Return the (X, Y) coordinate for the center point of the cell that contains the specified text.  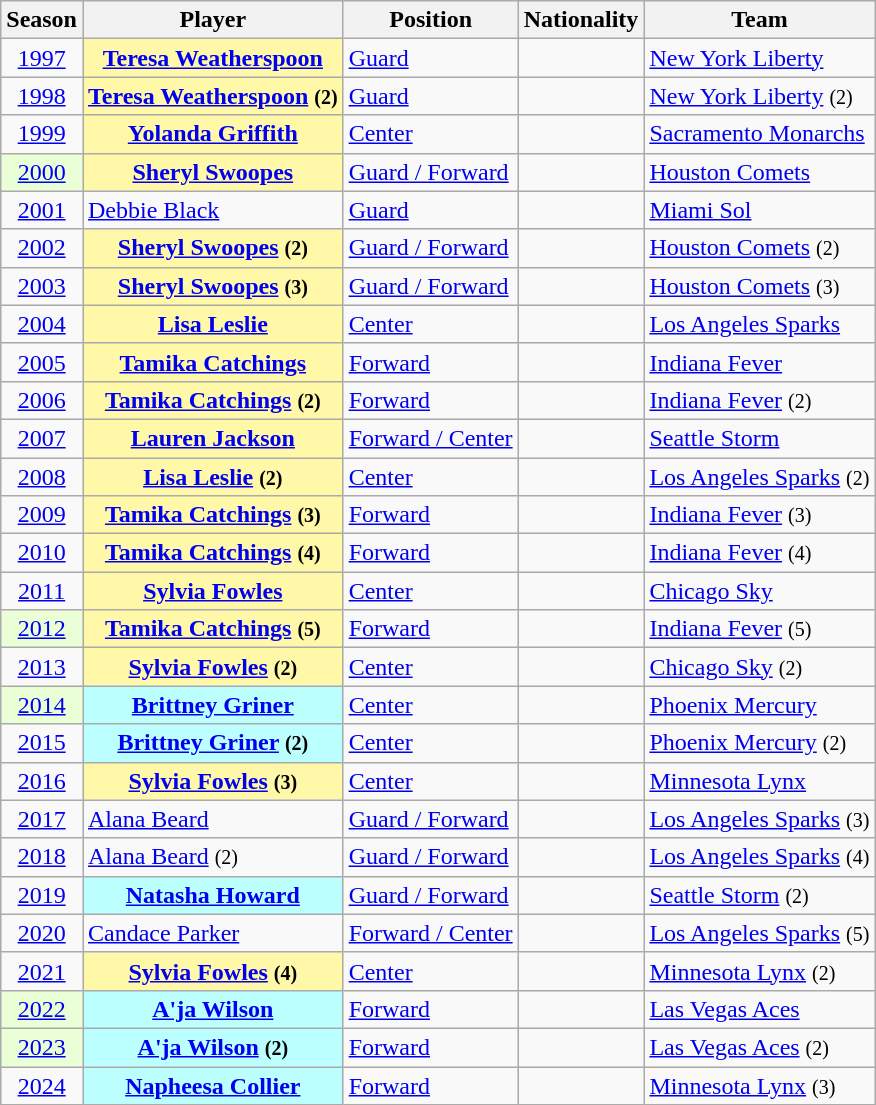
Los Angeles Sparks (760, 324)
Brittney Griner (2) (212, 743)
A'ja Wilson (2) (212, 1047)
New York Liberty (2) (760, 96)
2012 (42, 629)
Indiana Fever (5) (760, 629)
2019 (42, 895)
Tamika Catchings (212, 362)
Seattle Storm (760, 438)
Napheesa Collier (212, 1085)
Teresa Weatherspoon (2) (212, 96)
2007 (42, 438)
2022 (42, 1009)
Phoenix Mercury (2) (760, 743)
Phoenix Mercury (760, 705)
Alana Beard (212, 819)
Teresa Weatherspoon (212, 58)
Las Vegas Aces (2) (760, 1047)
2014 (42, 705)
Seattle Storm (2) (760, 895)
Los Angeles Sparks (4) (760, 857)
Miami Sol (760, 210)
Yolanda Griffith (212, 134)
Sylvia Fowles (2) (212, 667)
2000 (42, 172)
Debbie Black (212, 210)
1998 (42, 96)
Brittney Griner (212, 705)
Alana Beard (2) (212, 857)
Houston Comets (2) (760, 248)
Position (430, 20)
2003 (42, 286)
Lisa Leslie (212, 324)
Minnesota Lynx (3) (760, 1085)
Sheryl Swoopes (2) (212, 248)
Indiana Fever (4) (760, 553)
2024 (42, 1085)
1997 (42, 58)
Sheryl Swoopes (3) (212, 286)
2001 (42, 210)
A'ja Wilson (212, 1009)
2016 (42, 781)
2010 (42, 553)
Tamika Catchings (4) (212, 553)
Houston Comets (760, 172)
2020 (42, 933)
Las Vegas Aces (760, 1009)
2017 (42, 819)
Sylvia Fowles (212, 591)
Tamika Catchings (5) (212, 629)
1999 (42, 134)
2004 (42, 324)
Nationality (581, 20)
2015 (42, 743)
Indiana Fever (2) (760, 400)
2008 (42, 477)
Minnesota Lynx (2) (760, 971)
Indiana Fever (760, 362)
2018 (42, 857)
Tamika Catchings (3) (212, 515)
Sacramento Monarchs (760, 134)
Sheryl Swoopes (212, 172)
Candace Parker (212, 933)
2005 (42, 362)
Houston Comets (3) (760, 286)
New York Liberty (760, 58)
Chicago Sky (760, 591)
Indiana Fever (3) (760, 515)
Sylvia Fowles (4) (212, 971)
2013 (42, 667)
2021 (42, 971)
2002 (42, 248)
Player (212, 20)
2006 (42, 400)
Natasha Howard (212, 895)
Chicago Sky (2) (760, 667)
Lisa Leslie (2) (212, 477)
2023 (42, 1047)
Tamika Catchings (2) (212, 400)
Los Angeles Sparks (2) (760, 477)
Lauren Jackson (212, 438)
Minnesota Lynx (760, 781)
Los Angeles Sparks (3) (760, 819)
2009 (42, 515)
Sylvia Fowles (3) (212, 781)
Team (760, 20)
2011 (42, 591)
Los Angeles Sparks (5) (760, 933)
Season (42, 20)
